Determine the (x, y) coordinate at the center of the cell enclosing the given text.  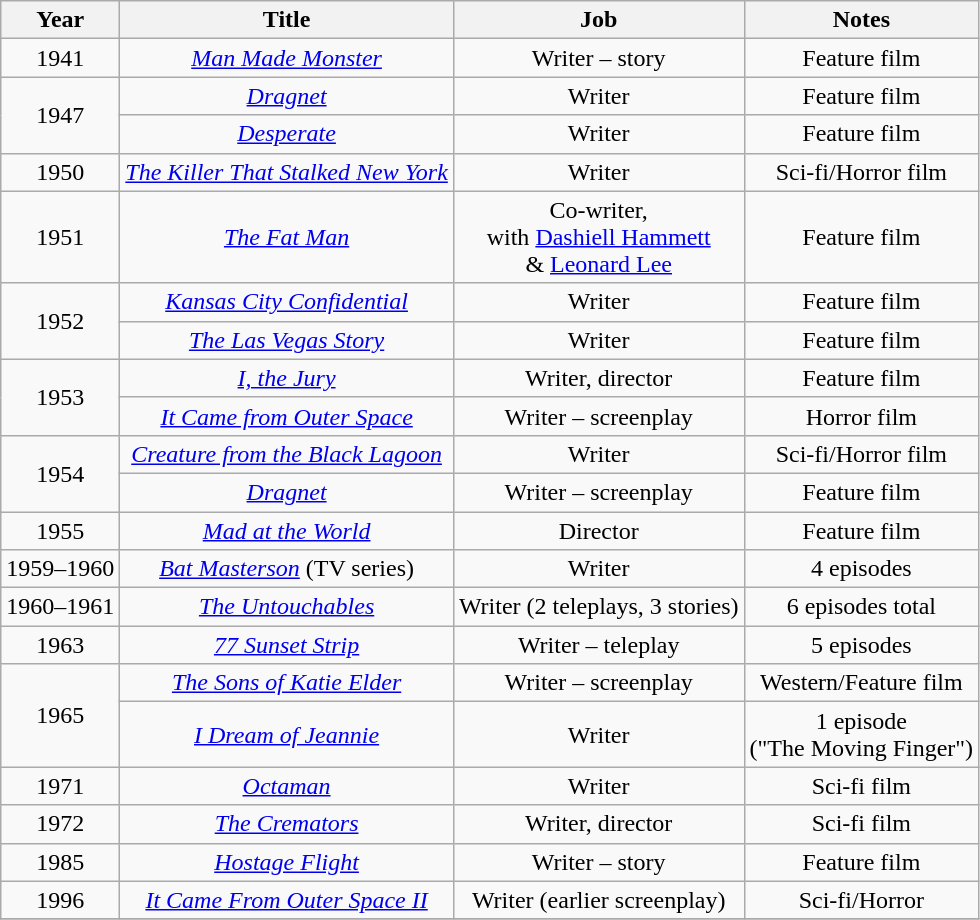
Man Made Monster (287, 58)
The Las Vegas Story (287, 340)
Sci-fi/Horror (862, 900)
Job (598, 20)
1971 (60, 786)
Desperate (287, 134)
1963 (60, 645)
Hostage Flight (287, 862)
The Sons of Katie Elder (287, 683)
Writer (2 teleplays, 3 stories) (598, 607)
1996 (60, 900)
1955 (60, 531)
1953 (60, 397)
6 episodes total (862, 607)
It Came from Outer Space (287, 416)
Mad at the World (287, 531)
Year (60, 20)
Creature from the Black Lagoon (287, 454)
4 episodes (862, 569)
1952 (60, 321)
Western/Feature film (862, 683)
Horror film (862, 416)
I, the Jury (287, 378)
The Cremators (287, 824)
1951 (60, 237)
5 episodes (862, 645)
Writer – teleplay (598, 645)
The Untouchables (287, 607)
1947 (60, 115)
1960–1961 (60, 607)
Kansas City Confidential (287, 302)
Notes (862, 20)
1950 (60, 172)
1941 (60, 58)
1954 (60, 473)
1985 (60, 862)
Writer (earlier screenplay) (598, 900)
Director (598, 531)
1965 (60, 716)
It Came From Outer Space II (287, 900)
1959–1960 (60, 569)
Bat Masterson (TV series) (287, 569)
The Fat Man (287, 237)
1972 (60, 824)
77 Sunset Strip (287, 645)
I Dream of Jeannie (287, 734)
Octaman (287, 786)
Title (287, 20)
The Killer That Stalked New York (287, 172)
1 episode ("The Moving Finger") (862, 734)
Co-writer, with Dashiell Hammett & Leonard Lee (598, 237)
